Identify which cell holds the provided text, then report its (X, Y) central coordinate. 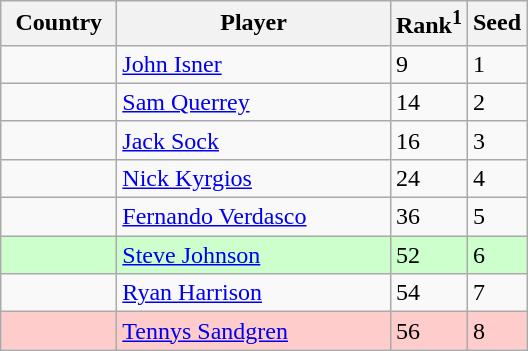
52 (428, 255)
6 (496, 255)
Nick Kyrgios (254, 178)
54 (428, 293)
Steve Johnson (254, 255)
John Isner (254, 64)
Seed (496, 24)
36 (428, 217)
Rank1 (428, 24)
9 (428, 64)
1 (496, 64)
2 (496, 102)
Fernando Verdasco (254, 217)
Ryan Harrison (254, 293)
8 (496, 331)
24 (428, 178)
Country (59, 24)
56 (428, 331)
5 (496, 217)
7 (496, 293)
16 (428, 140)
Tennys Sandgren (254, 331)
3 (496, 140)
Sam Querrey (254, 102)
4 (496, 178)
14 (428, 102)
Jack Sock (254, 140)
Player (254, 24)
